Search for the cell housing the specified text and yield its (x, y) center coordinate. 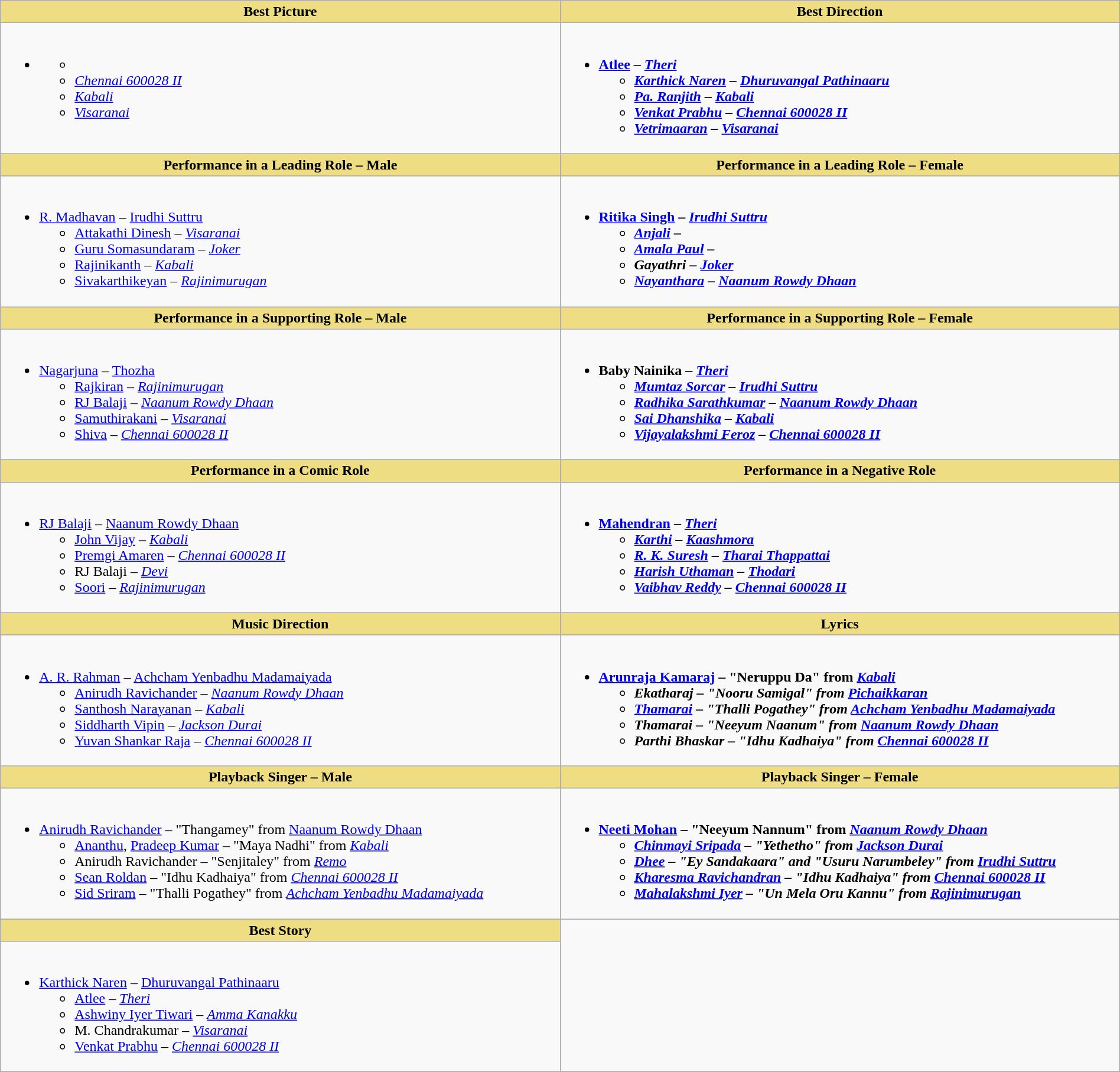
Lyrics (840, 624)
Performance in a Supporting Role – Female (840, 318)
Performance in a Supporting Role – Male (280, 318)
Karthick Naren – Dhuruvangal PathinaaruAtlee – TheriAshwiny Iyer Tiwari – Amma KanakkuM. Chandrakumar – VisaranaiVenkat Prabhu – Chennai 600028 II (280, 1006)
Best Direction (840, 12)
Best Picture (280, 12)
Performance in a Leading Role – Male (280, 165)
Atlee – TheriKarthick Naren – Dhuruvangal PathinaaruPa. Ranjith – KabaliVenkat Prabhu – Chennai 600028 IIVetrimaaran – Visaranai (840, 89)
Music Direction (280, 624)
Chennai 600028 IIKabaliVisaranai (280, 89)
Mahendran – TheriKarthi – KaashmoraR. K. Suresh – Tharai ThappattaiHarish Uthaman – ThodariVaibhav Reddy – Chennai 600028 II (840, 547)
Best Story (280, 930)
Performance in a Leading Role – Female (840, 165)
Performance in a Comic Role (280, 471)
Playback Singer – Male (280, 777)
RJ Balaji – Naanum Rowdy Dhaan John Vijay – KabaliPremgi Amaren – Chennai 600028 IIRJ Balaji – DeviSoori – Rajinimurugan (280, 547)
Performance in a Negative Role (840, 471)
R. Madhavan – Irudhi SuttruAttakathi Dinesh – VisaranaiGuru Somasundaram – JokerRajinikanth – KabaliSivakarthikeyan – Rajinimurugan (280, 241)
Nagarjuna – ThozhaRajkiran – RajinimuruganRJ Balaji – Naanum Rowdy DhaanSamuthirakani – VisaranaiShiva – Chennai 600028 II (280, 395)
Ritika Singh – Irudhi Suttru Anjali – Amala Paul – Gayathri – JokerNayanthara – Naanum Rowdy Dhaan (840, 241)
Playback Singer – Female (840, 777)
